Determine the [x, y] coordinate at the center of the cell enclosing the given text.  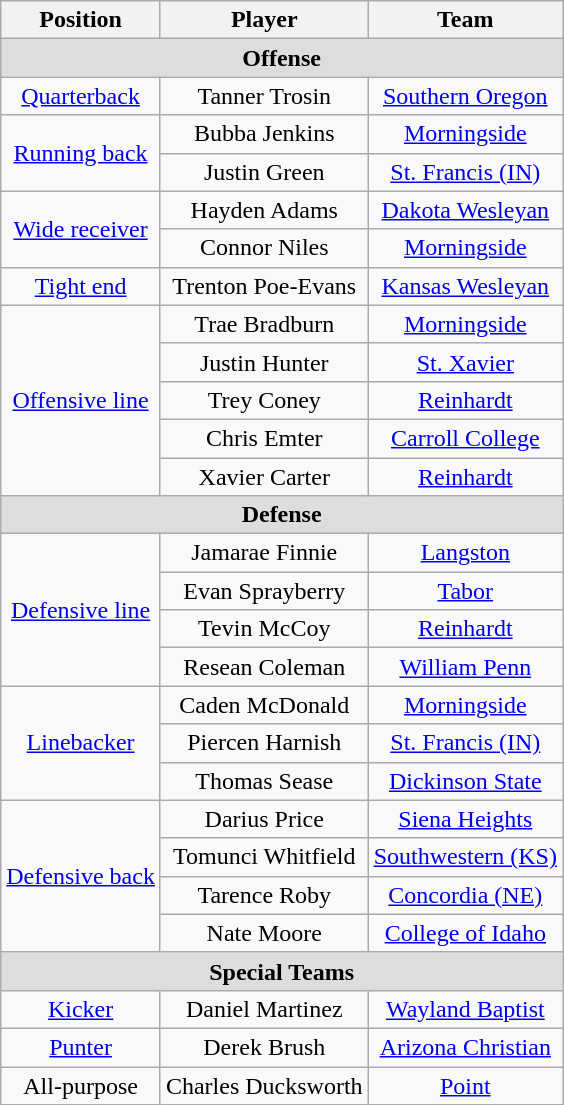
Justin Green [264, 172]
Bubba Jenkins [264, 134]
Justin Hunter [264, 362]
Daniel Martinez [264, 1009]
Evan Sprayberry [264, 591]
Wayland Baptist [465, 1009]
Point [465, 1085]
Tarence Roby [264, 895]
Trey Coney [264, 400]
Charles Ducksworth [264, 1085]
Arizona Christian [465, 1047]
Siena Heights [465, 819]
Carroll College [465, 438]
Kansas Wesleyan [465, 286]
Caden McDonald [264, 705]
Southern Oregon [465, 96]
Chris Emter [264, 438]
Special Teams [282, 971]
Piercen Harnish [264, 743]
Defensive back [81, 876]
Thomas Sease [264, 781]
Offensive line [81, 400]
Tanner Trosin [264, 96]
William Penn [465, 667]
Dakota Wesleyan [465, 210]
Tomunci Whitfield [264, 857]
Langston [465, 553]
Quarterback [81, 96]
All-purpose [81, 1085]
Hayden Adams [264, 210]
Dickinson State [465, 781]
Offense [282, 58]
Defensive line [81, 610]
Tevin McCoy [264, 629]
Player [264, 20]
Trae Bradburn [264, 324]
Connor Niles [264, 248]
St. Xavier [465, 362]
Darius Price [264, 819]
Southwestern (KS) [465, 857]
Linebacker [81, 743]
Tabor [465, 591]
Punter [81, 1047]
Resean Coleman [264, 667]
Kicker [81, 1009]
Jamarae Finnie [264, 553]
Trenton Poe-Evans [264, 286]
Tight end [81, 286]
Position [81, 20]
Derek Brush [264, 1047]
Nate Moore [264, 933]
Wide receiver [81, 229]
Running back [81, 153]
Defense [282, 515]
Team [465, 20]
Concordia (NE) [465, 895]
College of Idaho [465, 933]
Xavier Carter [264, 477]
